Identify which cell holds the provided text, then report its [x, y] central coordinate. 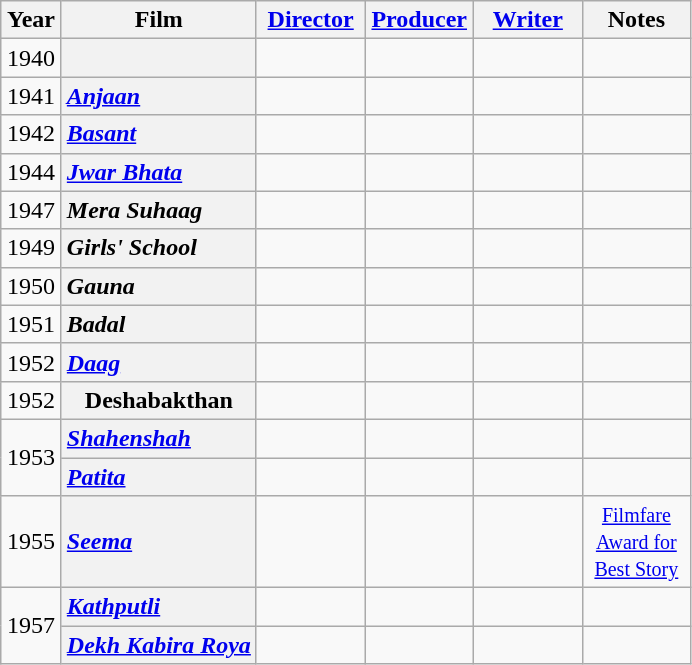
1955 [32, 542]
Girls' School [158, 248]
Seema [158, 542]
Dekh Kabira Roya [158, 645]
1940 [32, 58]
Anjaan [158, 96]
Patita [158, 477]
1944 [32, 172]
Producer [420, 20]
1941 [32, 96]
Writer [528, 20]
1951 [32, 324]
Director [310, 20]
Mera Suhaag [158, 210]
Badal [158, 324]
Shahenshah [158, 438]
Deshabakthan [158, 400]
1957 [32, 626]
Notes [636, 20]
1953 [32, 457]
Year [32, 20]
Jwar Bhata [158, 172]
Kathputli [158, 607]
1950 [32, 286]
Filmfare Award for Best Story [636, 542]
Gauna [158, 286]
Basant [158, 134]
Daag [158, 362]
1949 [32, 248]
1942 [32, 134]
1947 [32, 210]
Film [158, 20]
